Detect which cell encompasses the target text, then output its (X, Y) center coordinate. 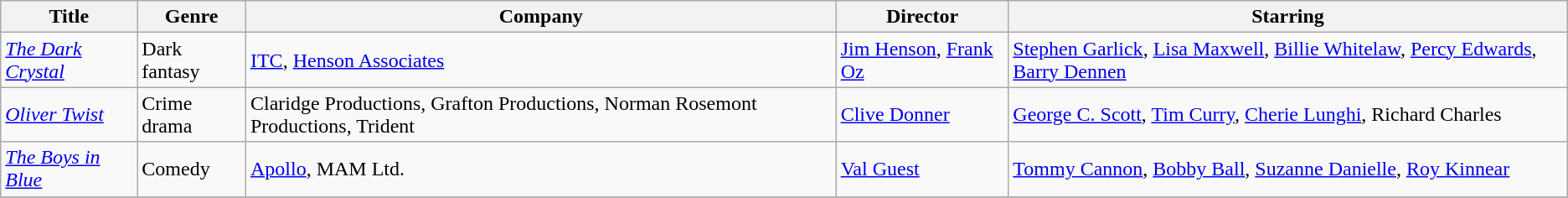
Tommy Cannon, Bobby Ball, Suzanne Danielle, Roy Kinnear (1288, 169)
Clive Donner (922, 114)
Title (69, 17)
Claridge Productions, Grafton Productions, Norman Rosemont Productions, Trident (541, 114)
Crime drama (192, 114)
Val Guest (922, 169)
Oliver Twist (69, 114)
Starring (1288, 17)
George C. Scott, Tim Curry, Cherie Lunghi, Richard Charles (1288, 114)
ITC, Henson Associates (541, 60)
Stephen Garlick, Lisa Maxwell, Billie Whitelaw, Percy Edwards, Barry Dennen (1288, 60)
The Boys in Blue (69, 169)
Jim Henson, Frank Oz (922, 60)
Apollo, MAM Ltd. (541, 169)
Company (541, 17)
Director (922, 17)
Genre (192, 17)
Dark fantasy (192, 60)
Comedy (192, 169)
The Dark Crystal (69, 60)
